Locate the cell with the specified text and output its [x, y] center coordinate. 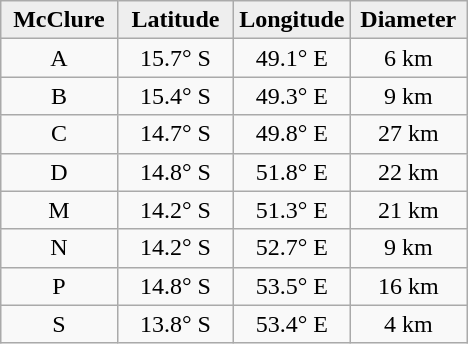
52.7° E [292, 248]
15.4° S [175, 96]
49.1° E [292, 58]
49.8° E [292, 134]
C [59, 134]
McClure [59, 20]
S [59, 324]
N [59, 248]
A [59, 58]
13.8° S [175, 324]
16 km [408, 286]
P [59, 286]
49.3° E [292, 96]
6 km [408, 58]
27 km [408, 134]
21 km [408, 210]
14.7° S [175, 134]
Latitude [175, 20]
22 km [408, 172]
51.8° E [292, 172]
4 km [408, 324]
53.5° E [292, 286]
51.3° E [292, 210]
Longitude [292, 20]
D [59, 172]
Diameter [408, 20]
M [59, 210]
15.7° S [175, 58]
53.4° E [292, 324]
B [59, 96]
